Capture the cell that displays the provided text and extract its [X, Y] central coordinate. 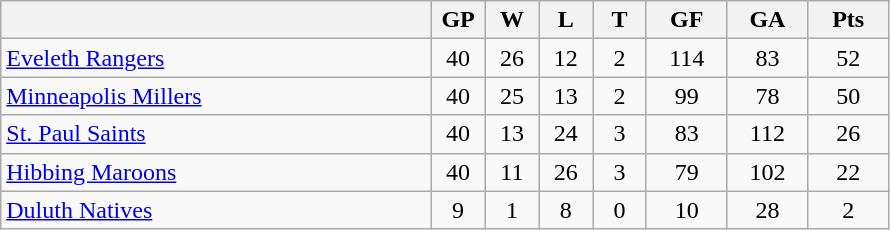
GF [686, 20]
9 [458, 210]
24 [566, 134]
T [620, 20]
GA [768, 20]
10 [686, 210]
Minneapolis Millers [216, 96]
102 [768, 172]
28 [768, 210]
St. Paul Saints [216, 134]
78 [768, 96]
Hibbing Maroons [216, 172]
Pts [848, 20]
Eveleth Rangers [216, 58]
12 [566, 58]
Duluth Natives [216, 210]
0 [620, 210]
22 [848, 172]
W [512, 20]
112 [768, 134]
52 [848, 58]
25 [512, 96]
8 [566, 210]
11 [512, 172]
GP [458, 20]
L [566, 20]
99 [686, 96]
114 [686, 58]
50 [848, 96]
1 [512, 210]
79 [686, 172]
